Return the [X, Y] coordinate for the center point of the cell that contains the specified text.  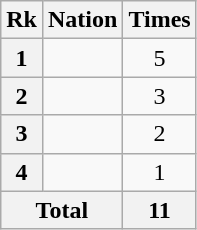
11 [160, 210]
Nation [82, 20]
Times [160, 20]
Total [62, 210]
5 [160, 58]
Rk [22, 20]
4 [22, 172]
